Determine the [X, Y] coordinate at the center of the cell enclosing the given text.  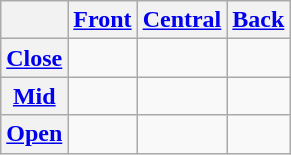
Mid [34, 96]
Open [34, 134]
Front [102, 20]
Close [34, 58]
Central [182, 20]
Back [258, 20]
